For the text-containing cell, return its midpoint in [x, y] coordinate format. 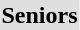
Seniors [40, 15]
